Determine the [x, y] coordinate at the center of the cell enclosing the given text.  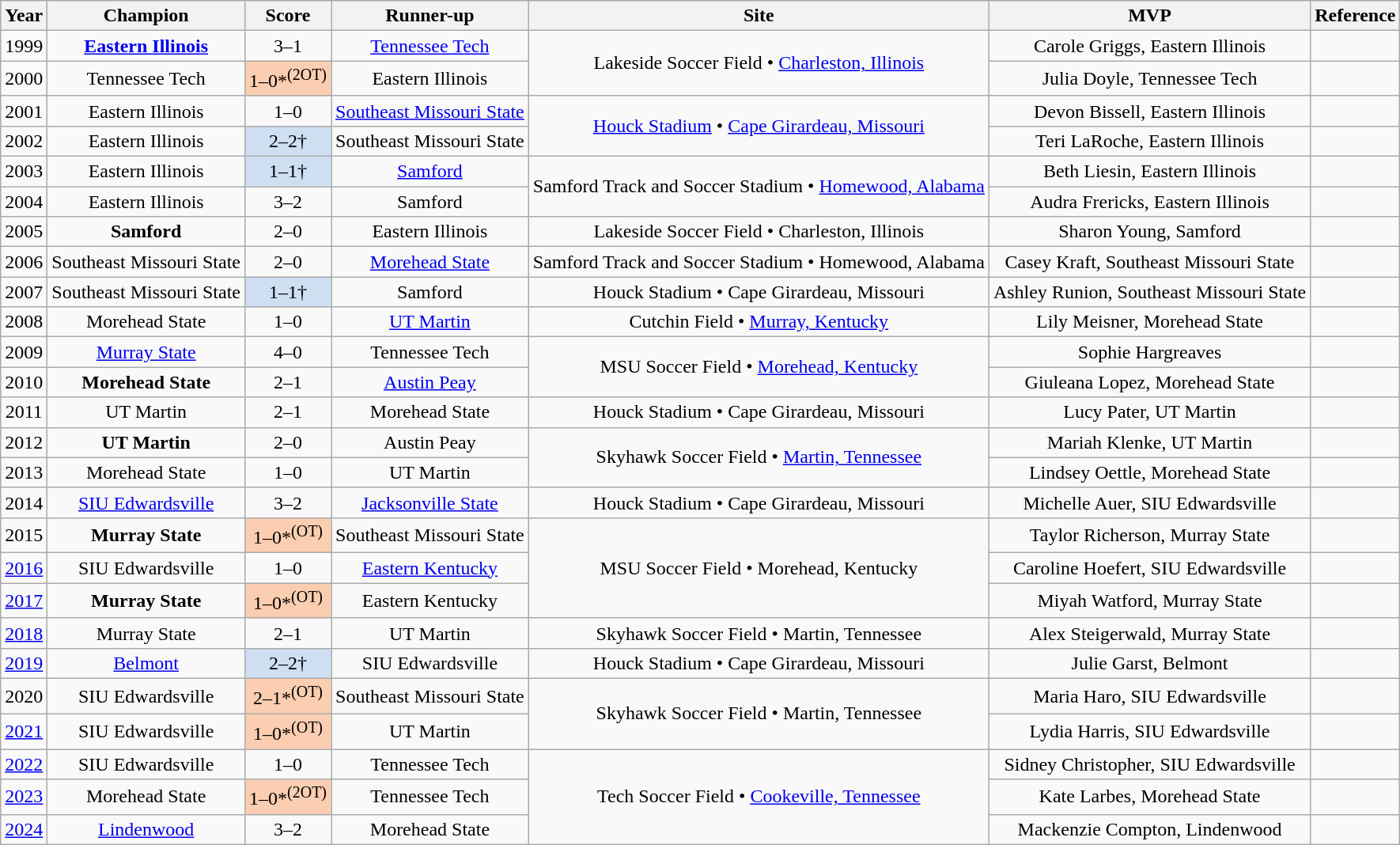
Ashley Runion, Southeast Missouri State [1149, 292]
Sharon Young, Samford [1149, 232]
Beth Liesin, Eastern Illinois [1149, 172]
2007 [24, 292]
2011 [24, 412]
2014 [24, 502]
Year [24, 16]
Audra Frericks, Eastern Illinois [1149, 202]
Mariah Klenke, UT Martin [1149, 442]
2019 [24, 664]
Tech Soccer Field • Cookeville, Tennessee [759, 798]
2015 [24, 535]
Julia Doyle, Tennessee Tech [1149, 79]
2021 [24, 731]
2010 [24, 382]
Reference [1356, 16]
2004 [24, 202]
2016 [24, 568]
Julie Garst, Belmont [1149, 664]
2008 [24, 322]
Kate Larbes, Morehead State [1149, 798]
2017 [24, 601]
Lindsey Oettle, Morehead State [1149, 472]
4–0 [288, 352]
Site [759, 16]
2022 [24, 764]
Devon Bissell, Eastern Illinois [1149, 111]
Alex Steigerwald, Murray State [1149, 633]
Lily Meisner, Morehead State [1149, 322]
2020 [24, 696]
Lydia Harris, SIU Edwardsville [1149, 731]
Casey Kraft, Southeast Missouri State [1149, 262]
Caroline Hoefert, SIU Edwardsville [1149, 568]
2009 [24, 352]
Taylor Richerson, Murray State [1149, 535]
Miyah Watford, Murray State [1149, 601]
Sophie Hargreaves [1149, 352]
2012 [24, 442]
Sidney Christopher, SIU Edwardsville [1149, 764]
Runner-up [430, 16]
Maria Haro, SIU Edwardsville [1149, 696]
Giuleana Lopez, Morehead State [1149, 382]
2013 [24, 472]
2024 [24, 829]
2006 [24, 262]
MVP [1149, 16]
Mackenzie Compton, Lindenwood [1149, 829]
Belmont [146, 664]
2023 [24, 798]
Lindenwood [146, 829]
Michelle Auer, SIU Edwardsville [1149, 502]
2–1*(OT) [288, 696]
2000 [24, 79]
Cutchin Field • Murray, Kentucky [759, 322]
Score [288, 16]
3–1 [288, 46]
1999 [24, 46]
2003 [24, 172]
2002 [24, 141]
Teri LaRoche, Eastern Illinois [1149, 141]
2001 [24, 111]
Carole Griggs, Eastern Illinois [1149, 46]
2005 [24, 232]
Jacksonville State [430, 502]
Champion [146, 16]
Lucy Pater, UT Martin [1149, 412]
2018 [24, 633]
